Provide the [X, Y] coordinate of the cell's center where the given text is located.  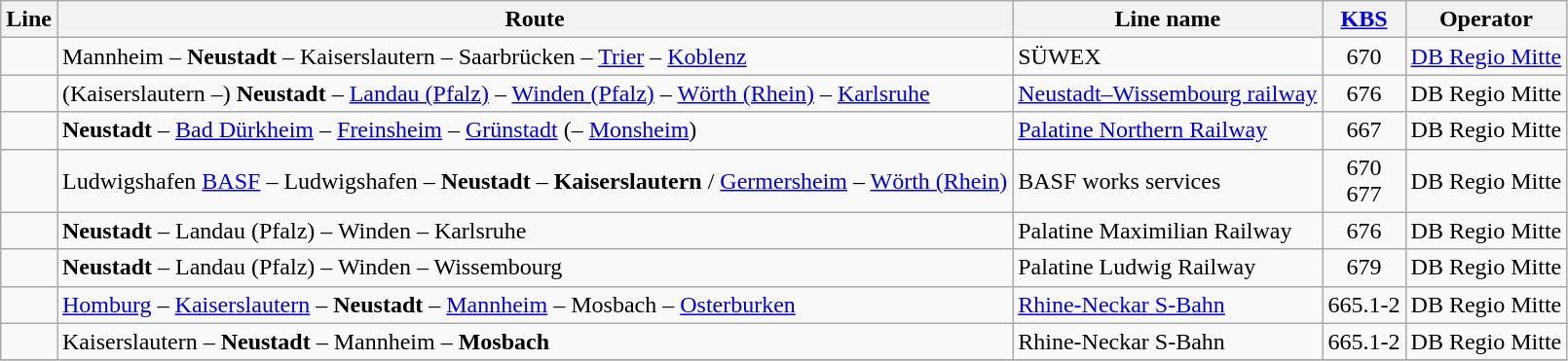
667 [1363, 130]
Neustadt – Landau (Pfalz) – Winden – Karlsruhe [534, 231]
BASF works services [1168, 181]
679 [1363, 268]
Route [534, 19]
Palatine Northern Railway [1168, 130]
Palatine Maximilian Railway [1168, 231]
Neustadt–Wissembourg railway [1168, 93]
Palatine Ludwig Railway [1168, 268]
670677 [1363, 181]
Neustadt – Bad Dürkheim – Freinsheim – Grünstadt (– Monsheim) [534, 130]
Kaiserslautern – Neustadt – Mannheim – Mosbach [534, 342]
SÜWEX [1168, 56]
Mannheim – Neustadt – Kaiserslautern – Saarbrücken – Trier – Koblenz [534, 56]
Ludwigshafen BASF – Ludwigshafen – Neustadt – Kaiserslautern / Germersheim – Wörth (Rhein) [534, 181]
Line name [1168, 19]
Line [29, 19]
Operator [1486, 19]
Homburg – Kaiserslautern – Neustadt – Mannheim – Mosbach – Osterburken [534, 305]
Neustadt – Landau (Pfalz) – Winden – Wissembourg [534, 268]
(Kaiserslautern –) Neustadt – Landau (Pfalz) – Winden (Pfalz) – Wörth (Rhein) – Karlsruhe [534, 93]
KBS [1363, 19]
670 [1363, 56]
